Capture the cell that displays the provided text and extract its (X, Y) central coordinate. 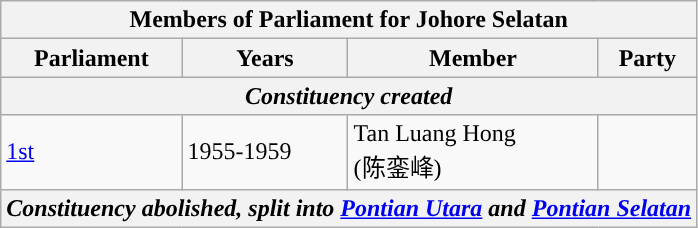
Years (265, 58)
Member (473, 58)
1st (92, 152)
Party (648, 58)
Constituency created (349, 96)
1955-1959 (265, 152)
Parliament (92, 58)
Tan Luang Hong (陈銮峰) (473, 152)
Members of Parliament for Johore Selatan (349, 20)
Constituency abolished, split into Pontian Utara and Pontian Selatan (349, 208)
